Pinpoint the cell where the given text exists, returning its [x, y] midpoint coordinate. 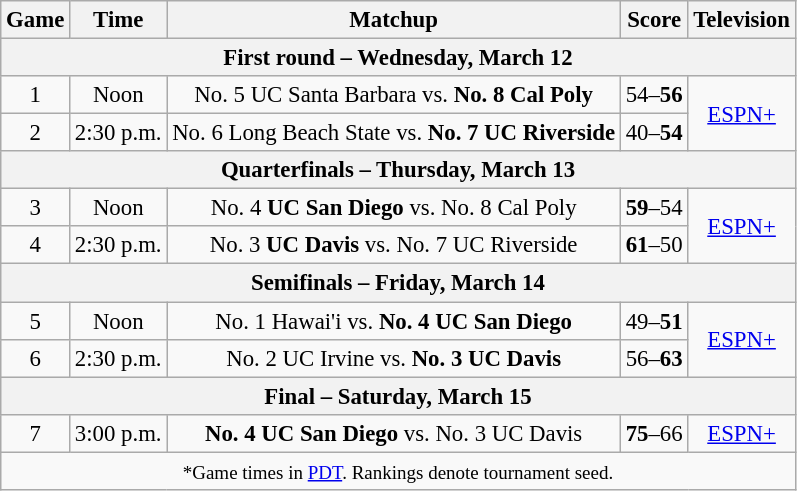
59–54 [654, 208]
7 [36, 433]
Score [654, 20]
Game [36, 20]
No. 3 UC Davis vs. No. 7 UC Riverside [394, 245]
5 [36, 321]
4 [36, 245]
No. 2 UC Irvine vs. No. 3 UC Davis [394, 358]
75–66 [654, 433]
54–56 [654, 95]
Semifinals – Friday, March 14 [398, 283]
No. 5 UC Santa Barbara vs. No. 8 Cal Poly [394, 95]
First round – Wednesday, March 12 [398, 58]
Quarterfinals – Thursday, March 13 [398, 170]
*Game times in PDT. Rankings denote tournament seed. [398, 471]
6 [36, 358]
3 [36, 208]
Television [742, 20]
Matchup [394, 20]
40–54 [654, 133]
61–50 [654, 245]
49–51 [654, 321]
Final – Saturday, March 15 [398, 396]
Time [118, 20]
No. 1 Hawai'i vs. No. 4 UC San Diego [394, 321]
1 [36, 95]
2 [36, 133]
No. 4 UC San Diego vs. No. 3 UC Davis [394, 433]
3:00 p.m. [118, 433]
56–63 [654, 358]
No. 6 Long Beach State vs. No. 7 UC Riverside [394, 133]
No. 4 UC San Diego vs. No. 8 Cal Poly [394, 208]
